Output the (X, Y) coordinate of the center of the cell containing the given text.  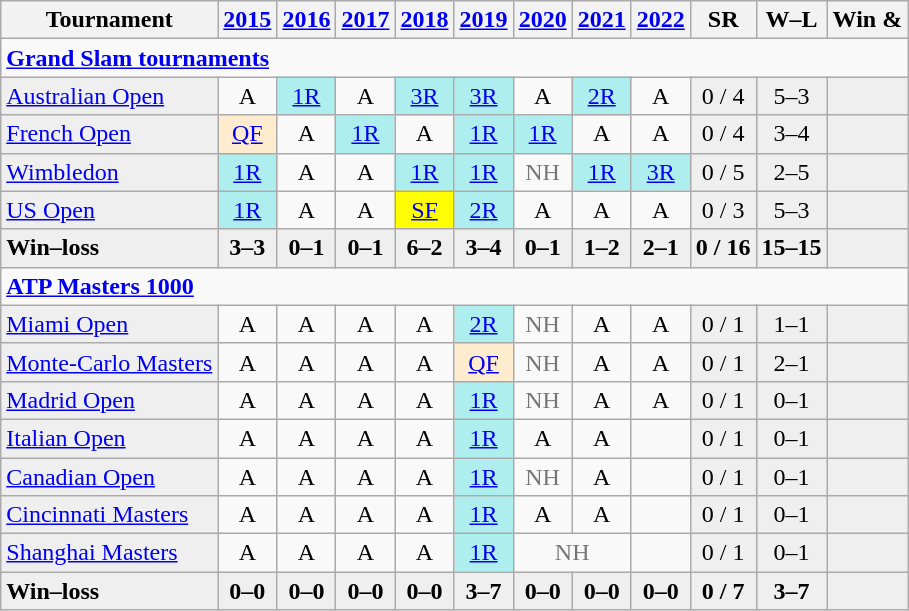
1–1 (792, 324)
2018 (424, 20)
Monte-Carlo Masters (110, 362)
0 / 16 (723, 248)
US Open (110, 210)
Australian Open (110, 96)
3–3 (248, 248)
2–5 (792, 172)
Win & (868, 20)
Miami Open (110, 324)
Tournament (110, 20)
Cincinnati Masters (110, 515)
Italian Open (110, 438)
15–15 (792, 248)
SF (424, 210)
Madrid Open (110, 400)
2016 (306, 20)
SR (723, 20)
0 / 5 (723, 172)
Grand Slam tournaments (454, 58)
1–2 (602, 248)
W–L (792, 20)
French Open (110, 134)
2020 (542, 20)
Canadian Open (110, 477)
0 / 7 (723, 591)
2015 (248, 20)
0 / 3 (723, 210)
2021 (602, 20)
2019 (484, 20)
ATP Masters 1000 (454, 286)
2017 (366, 20)
6–2 (424, 248)
Shanghai Masters (110, 553)
Wimbledon (110, 172)
2022 (660, 20)
